Search for the cell housing the specified text and yield its [X, Y] center coordinate. 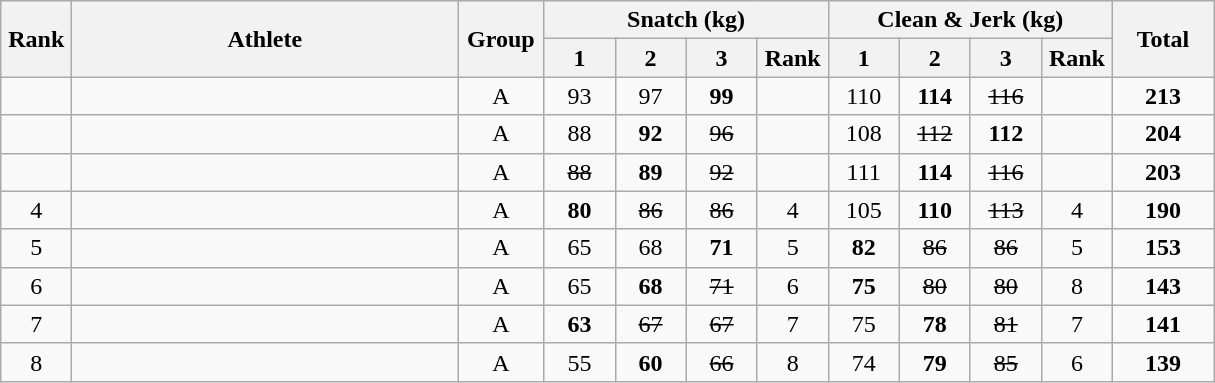
Clean & Jerk (kg) [970, 20]
55 [580, 362]
85 [1006, 362]
204 [1162, 134]
93 [580, 96]
108 [864, 134]
82 [864, 248]
105 [864, 210]
79 [934, 362]
81 [1006, 324]
139 [1162, 362]
190 [1162, 210]
78 [934, 324]
66 [722, 362]
213 [1162, 96]
113 [1006, 210]
63 [580, 324]
97 [650, 96]
74 [864, 362]
Snatch (kg) [686, 20]
Athlete [265, 39]
143 [1162, 286]
Group [501, 39]
99 [722, 96]
153 [1162, 248]
Total [1162, 39]
96 [722, 134]
111 [864, 172]
141 [1162, 324]
89 [650, 172]
60 [650, 362]
203 [1162, 172]
